Detect which cell encompasses the target text, then output its (x, y) center coordinate. 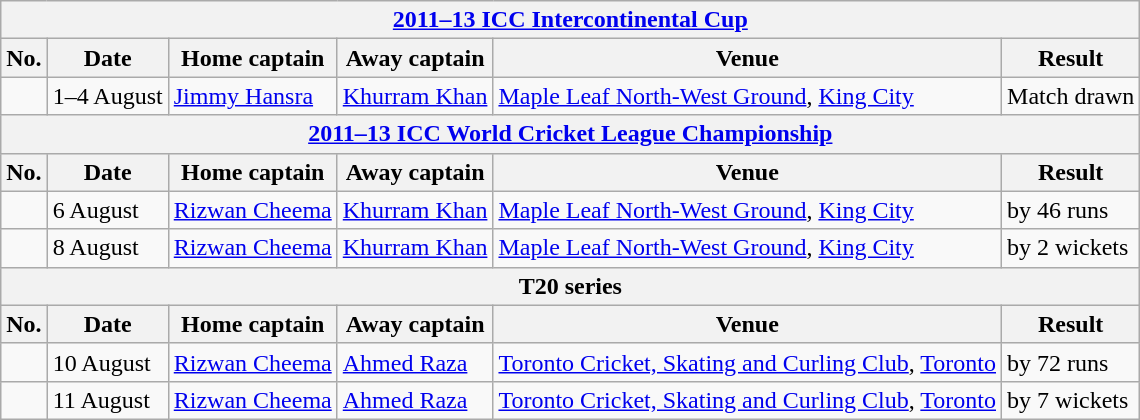
1–4 August (108, 96)
2011–13 ICC World Cricket League Championship (570, 134)
by 46 runs (1071, 210)
by 7 wickets (1071, 400)
8 August (108, 248)
2011–13 ICC Intercontinental Cup (570, 20)
6 August (108, 210)
10 August (108, 362)
by 72 runs (1071, 362)
by 2 wickets (1071, 248)
T20 series (570, 286)
Match drawn (1071, 96)
Jimmy Hansra (252, 96)
11 August (108, 400)
